Scan for the cell matching the given text and deliver its [x, y] coordinate at center. 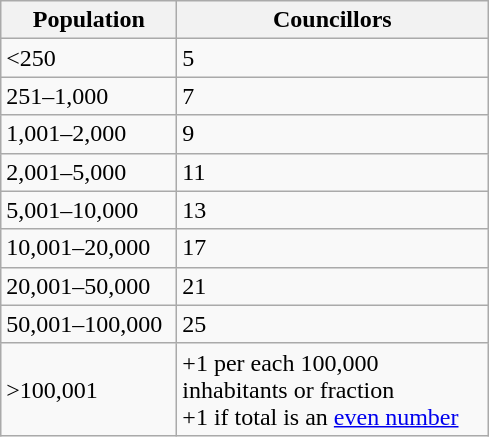
50,001–100,000 [89, 324]
5 [332, 58]
2,001–5,000 [89, 172]
Population [89, 20]
10,001–20,000 [89, 248]
+1 per each 100,000 inhabitants or fraction+1 if total is an even number [332, 389]
9 [332, 134]
17 [332, 248]
21 [332, 286]
7 [332, 96]
251–1,000 [89, 96]
5,001–10,000 [89, 210]
1,001–2,000 [89, 134]
25 [332, 324]
13 [332, 210]
11 [332, 172]
>100,001 [89, 389]
20,001–50,000 [89, 286]
Councillors [332, 20]
<250 [89, 58]
